Return the [x, y] coordinate for the center point of the cell that contains the specified text.  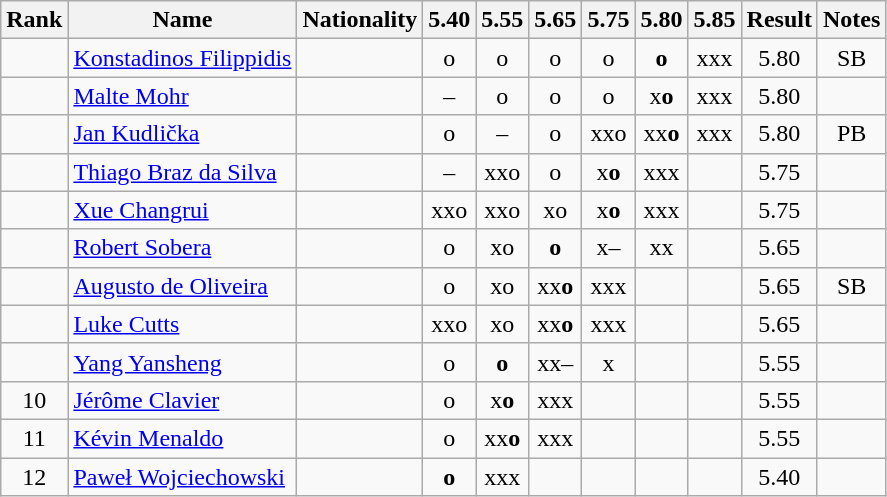
Robert Sobera [182, 248]
Result [779, 20]
Rank [34, 20]
10 [34, 400]
12 [34, 477]
Xue Changrui [182, 210]
Jan Kudlička [182, 134]
Nationality [360, 20]
11 [34, 438]
Malte Mohr [182, 96]
5.85 [714, 20]
xx– [556, 362]
Konstadinos Filippidis [182, 58]
Augusto de Oliveira [182, 286]
PB [851, 134]
Yang Yansheng [182, 362]
xx [662, 248]
Notes [851, 20]
Thiago Braz da Silva [182, 172]
x– [608, 248]
Paweł Wojciechowski [182, 477]
Jérôme Clavier [182, 400]
Luke Cutts [182, 324]
Name [182, 20]
x [608, 362]
Kévin Menaldo [182, 438]
